Provide the [x, y] coordinate of the cell's center where the given text is located.  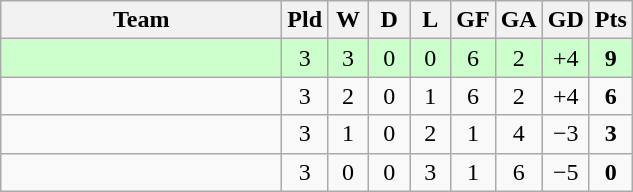
Pld [305, 20]
L [430, 20]
GD [566, 20]
GA [518, 20]
9 [610, 58]
−3 [566, 134]
W [348, 20]
GF [473, 20]
Team [142, 20]
Pts [610, 20]
4 [518, 134]
−5 [566, 172]
D [390, 20]
